Return the (X, Y) coordinate for the center point of the cell that contains the specified text.  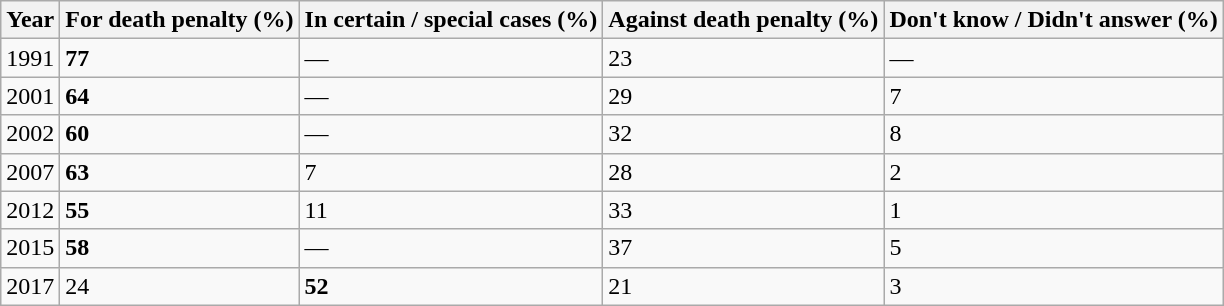
77 (180, 58)
2 (1054, 172)
2012 (30, 210)
8 (1054, 134)
5 (1054, 248)
2017 (30, 286)
58 (180, 248)
3 (1054, 286)
In certain / special cases (%) (451, 20)
55 (180, 210)
11 (451, 210)
23 (744, 58)
33 (744, 210)
Against death penalty (%) (744, 20)
2002 (30, 134)
For death penalty (%) (180, 20)
37 (744, 248)
2007 (30, 172)
2015 (30, 248)
Don't know / Didn't answer (%) (1054, 20)
21 (744, 286)
28 (744, 172)
Year (30, 20)
52 (451, 286)
1991 (30, 58)
64 (180, 96)
63 (180, 172)
60 (180, 134)
32 (744, 134)
2001 (30, 96)
24 (180, 286)
1 (1054, 210)
29 (744, 96)
